For the text-containing cell, return its midpoint in (X, Y) coordinate format. 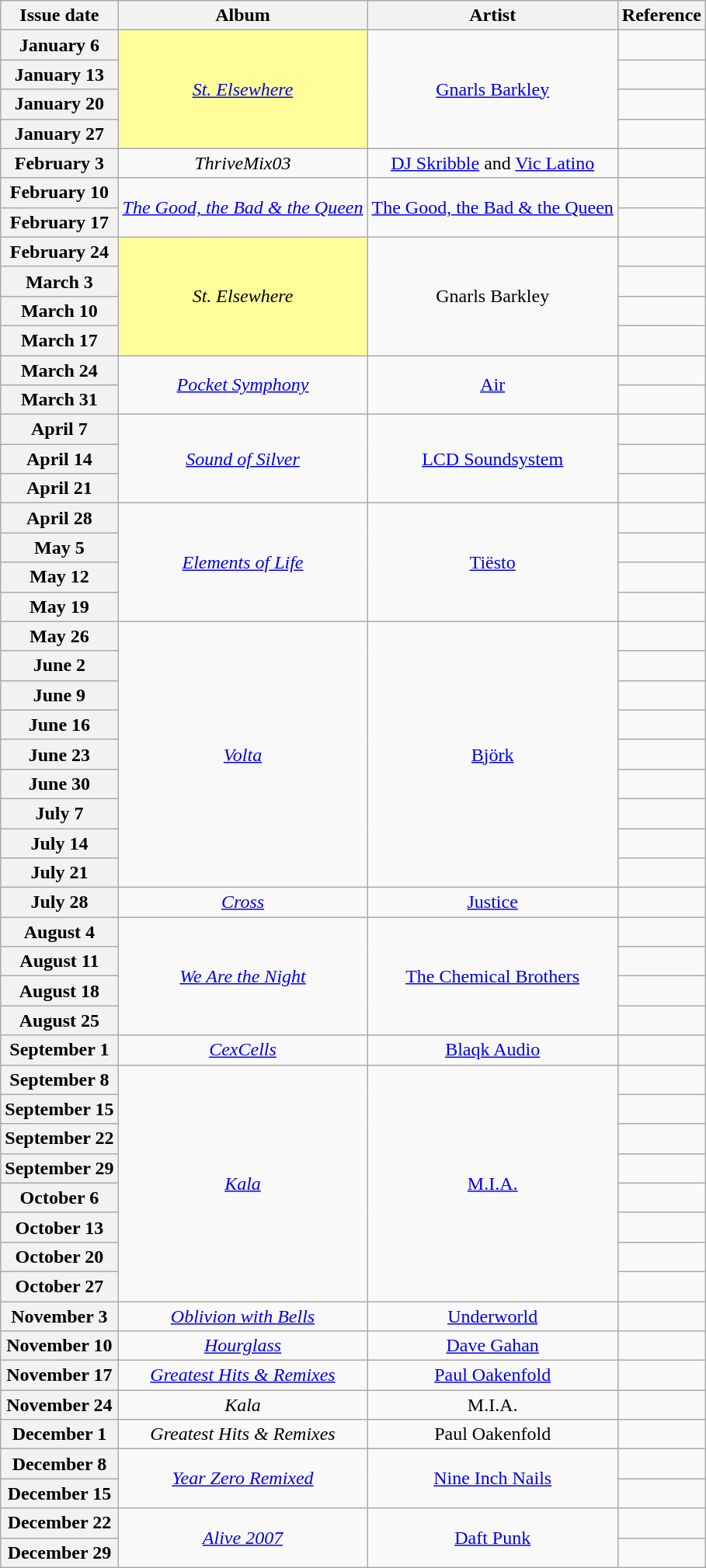
June 9 (59, 695)
Elements of Life (242, 562)
May 19 (59, 607)
March 24 (59, 370)
March 17 (59, 340)
September 29 (59, 1168)
September 15 (59, 1109)
April 21 (59, 488)
February 10 (59, 193)
February 24 (59, 252)
August 18 (59, 991)
March 10 (59, 311)
Reference (662, 16)
July 28 (59, 902)
September 1 (59, 1050)
December 8 (59, 1464)
We Are the Night (242, 976)
Issue date (59, 16)
June 2 (59, 666)
November 10 (59, 1346)
September 22 (59, 1139)
Sound of Silver (242, 459)
November 24 (59, 1405)
October 6 (59, 1198)
Alive 2007 (242, 1538)
October 13 (59, 1227)
Pocket Symphony (242, 385)
January 20 (59, 104)
Album (242, 16)
May 12 (59, 577)
Volta (242, 755)
September 8 (59, 1080)
July 21 (59, 873)
January 13 (59, 75)
December 22 (59, 1523)
DJ Skribble and Vic Latino (492, 163)
December 15 (59, 1493)
July 14 (59, 843)
March 3 (59, 281)
November 3 (59, 1316)
Nine Inch Nails (492, 1479)
Air (492, 385)
May 26 (59, 636)
January 6 (59, 45)
February 17 (59, 222)
August 25 (59, 1020)
June 23 (59, 754)
Björk (492, 755)
June 30 (59, 784)
Hourglass (242, 1346)
CexCells (242, 1050)
October 27 (59, 1286)
April 14 (59, 459)
January 27 (59, 134)
Underworld (492, 1316)
March 31 (59, 400)
June 16 (59, 725)
August 4 (59, 932)
Justice (492, 902)
ThriveMix03 (242, 163)
December 1 (59, 1434)
August 11 (59, 961)
Blaqk Audio (492, 1050)
November 17 (59, 1375)
December 29 (59, 1552)
July 7 (59, 813)
May 5 (59, 548)
Dave Gahan (492, 1346)
LCD Soundsystem (492, 459)
Oblivion with Bells (242, 1316)
Tiësto (492, 562)
February 3 (59, 163)
Artist (492, 16)
April 28 (59, 518)
Cross (242, 902)
Year Zero Remixed (242, 1479)
April 7 (59, 429)
October 20 (59, 1257)
Daft Punk (492, 1538)
The Chemical Brothers (492, 976)
